Identify which cell holds the provided text, then report its [x, y] central coordinate. 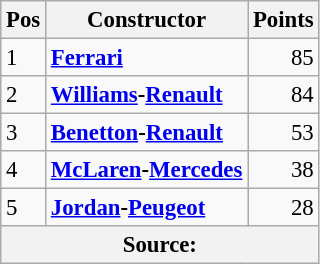
Williams-Renault [147, 95]
Ferrari [147, 58]
Pos [24, 20]
Constructor [147, 20]
Source: [160, 245]
84 [284, 95]
Jordan-Peugeot [147, 208]
Benetton-Renault [147, 133]
85 [284, 58]
5 [24, 208]
53 [284, 133]
Points [284, 20]
1 [24, 58]
2 [24, 95]
28 [284, 208]
38 [284, 170]
3 [24, 133]
McLaren-Mercedes [147, 170]
4 [24, 170]
